Detect which cell encompasses the target text, then output its (X, Y) center coordinate. 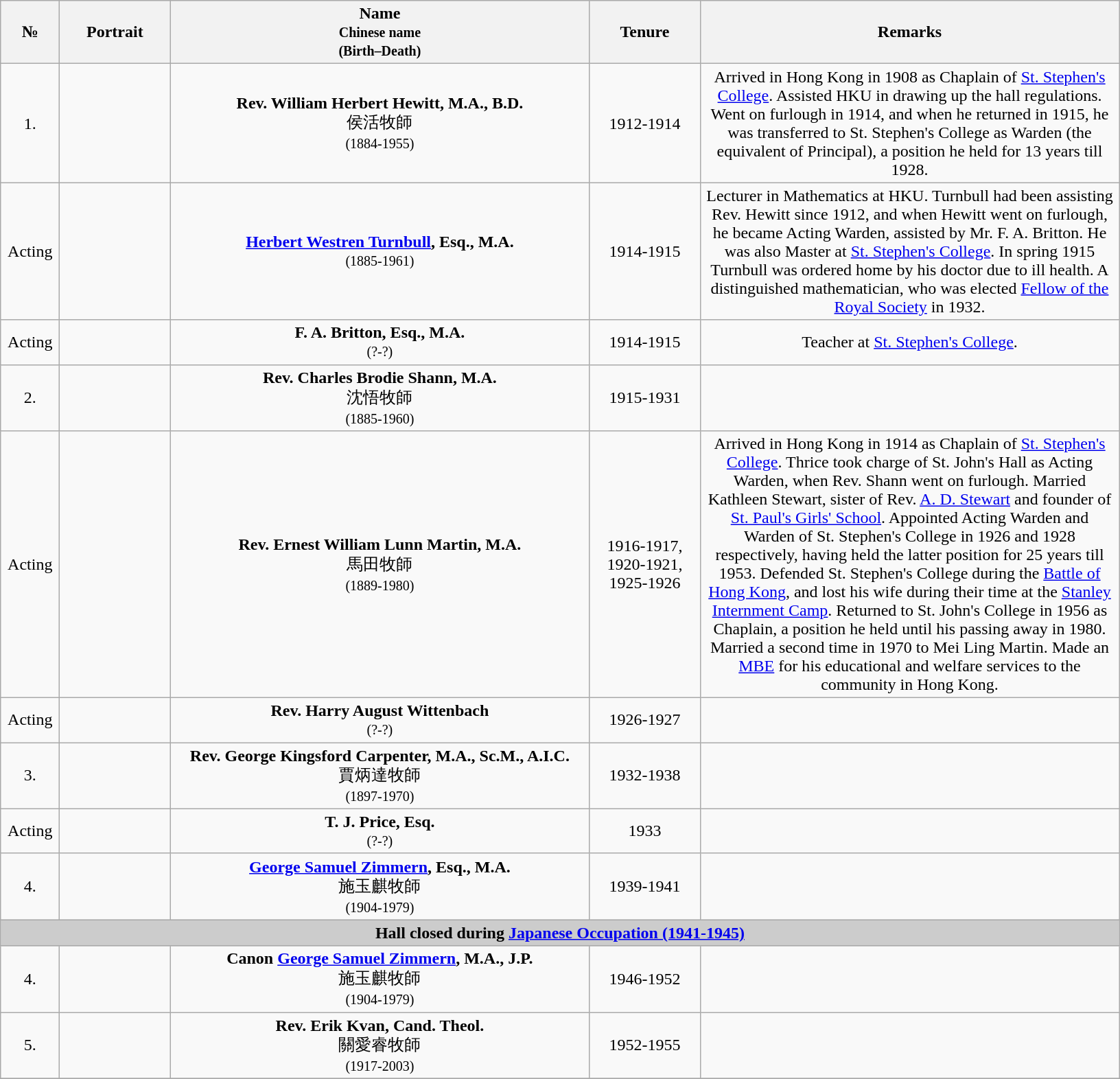
Hall closed during Japanese Occupation (1941-1945) (560, 933)
Portrait (115, 32)
NameChinese name(Birth–Death) (380, 32)
5. (30, 1045)
2. (30, 398)
Rev. Erik Kvan, Cand. Theol.關愛睿牧師(1917-2003) (380, 1045)
1939-1941 (645, 887)
1916-1917, 1920-1921, 1925-1926 (645, 564)
1912-1914 (645, 124)
T. J. Price, Esq.(?-?) (380, 831)
Herbert Westren Turnbull, Esq., M.A.(1885-1961) (380, 251)
1915-1931 (645, 398)
1952-1955 (645, 1045)
№ (30, 32)
Tenure (645, 32)
Rev. George Kingsford Carpenter, M.A., Sc.M., A.I.C.賈炳達牧師(1897-1970) (380, 776)
1. (30, 124)
Rev. Ernest William Lunn Martin, M.A.馬田牧師(1889-1980) (380, 564)
1926-1927 (645, 721)
Rev. William Herbert Hewitt, M.A., B.D.侯活牧師(1884-1955) (380, 124)
Rev. Harry August Wittenbach(?-?) (380, 721)
Remarks (910, 32)
George Samuel Zimmern, Esq., M.A.施玉麒牧師(1904-1979) (380, 887)
Rev. Charles Brodie Shann, M.A.沈悟牧師(1885-1960) (380, 398)
1932-1938 (645, 776)
1946-1952 (645, 979)
1933 (645, 831)
Canon George Samuel Zimmern, M.A., J.P.施玉麒牧師(1904-1979) (380, 979)
F. A. Britton, Esq., M.A.(?-?) (380, 342)
Teacher at St. Stephen's College. (910, 342)
3. (30, 776)
